Identify which cell holds the provided text, then report its (X, Y) central coordinate. 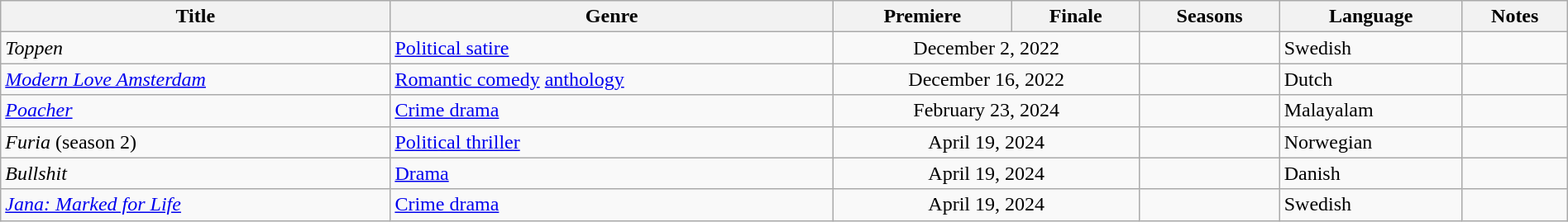
Political satire (612, 48)
February 23, 2024 (986, 111)
Furia (season 2) (195, 142)
Poacher (195, 111)
Jana: Marked for Life (195, 205)
Premiere (922, 17)
Finale (1075, 17)
Norwegian (1371, 142)
Notes (1515, 17)
Toppen (195, 48)
Drama (612, 173)
Language (1371, 17)
Dutch (1371, 79)
Romantic comedy anthology (612, 79)
December 16, 2022 (986, 79)
December 2, 2022 (986, 48)
Danish (1371, 173)
Malayalam (1371, 111)
Title (195, 17)
Genre (612, 17)
Seasons (1209, 17)
Bullshit (195, 173)
Political thriller (612, 142)
Modern Love Amsterdam (195, 79)
